Detect which cell encompasses the target text, then output its (x, y) center coordinate. 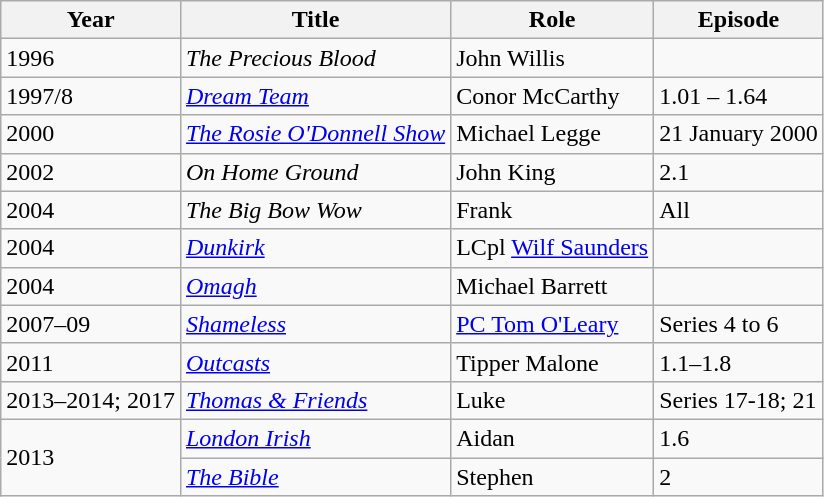
London Irish (315, 438)
Frank (552, 210)
Shameless (315, 324)
21 January 2000 (739, 134)
The Bible (315, 477)
2002 (91, 172)
2 (739, 477)
On Home Ground (315, 172)
1.1–1.8 (739, 362)
The Rosie O'Donnell Show (315, 134)
Luke (552, 400)
Outcasts (315, 362)
Series 4 to 6 (739, 324)
1996 (91, 58)
1.01 – 1.64 (739, 96)
John Willis (552, 58)
2.1 (739, 172)
Year (91, 20)
Dunkirk (315, 248)
2013 (91, 457)
2007–09 (91, 324)
Series 17-18; 21 (739, 400)
Dream Team (315, 96)
Role (552, 20)
Stephen (552, 477)
Conor McCarthy (552, 96)
Aidan (552, 438)
Title (315, 20)
2000 (91, 134)
John King (552, 172)
2013–2014; 2017 (91, 400)
LCpl Wilf Saunders (552, 248)
The Big Bow Wow (315, 210)
The Precious Blood (315, 58)
Thomas & Friends (315, 400)
Omagh (315, 286)
Michael Legge (552, 134)
All (739, 210)
1.6 (739, 438)
1997/8 (91, 96)
Michael Barrett (552, 286)
Episode (739, 20)
Tipper Malone (552, 362)
PC Tom O'Leary (552, 324)
2011 (91, 362)
